From the cell containing the given text, extract its center point as [x, y] coordinate. 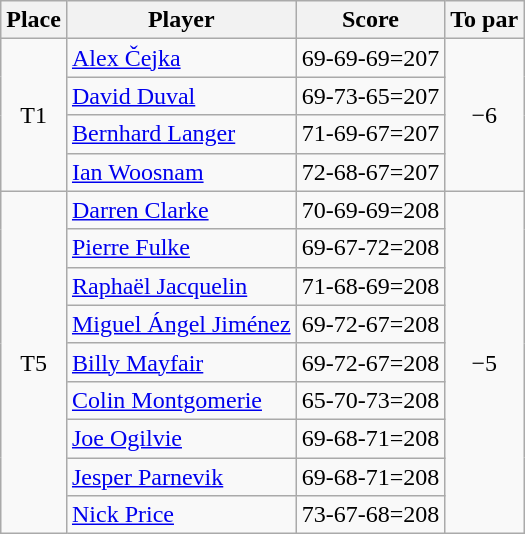
70-69-69=208 [370, 210]
−6 [484, 115]
Billy Mayfair [181, 362]
Player [181, 20]
Pierre Fulke [181, 248]
69-73-65=207 [370, 96]
Darren Clarke [181, 210]
71-68-69=208 [370, 286]
Bernhard Langer [181, 134]
69-69-69=207 [370, 58]
T5 [34, 362]
T1 [34, 115]
Ian Woosnam [181, 172]
Place [34, 20]
Colin Montgomerie [181, 400]
David Duval [181, 96]
Alex Čejka [181, 58]
71-69-67=207 [370, 134]
72-68-67=207 [370, 172]
73-67-68=208 [370, 515]
Score [370, 20]
Nick Price [181, 515]
Raphaël Jacquelin [181, 286]
65-70-73=208 [370, 400]
Joe Ogilvie [181, 438]
−5 [484, 362]
Jesper Parnevik [181, 477]
69-67-72=208 [370, 248]
Miguel Ángel Jiménez [181, 324]
To par [484, 20]
